Identify which cell holds the provided text, then report its [x, y] central coordinate. 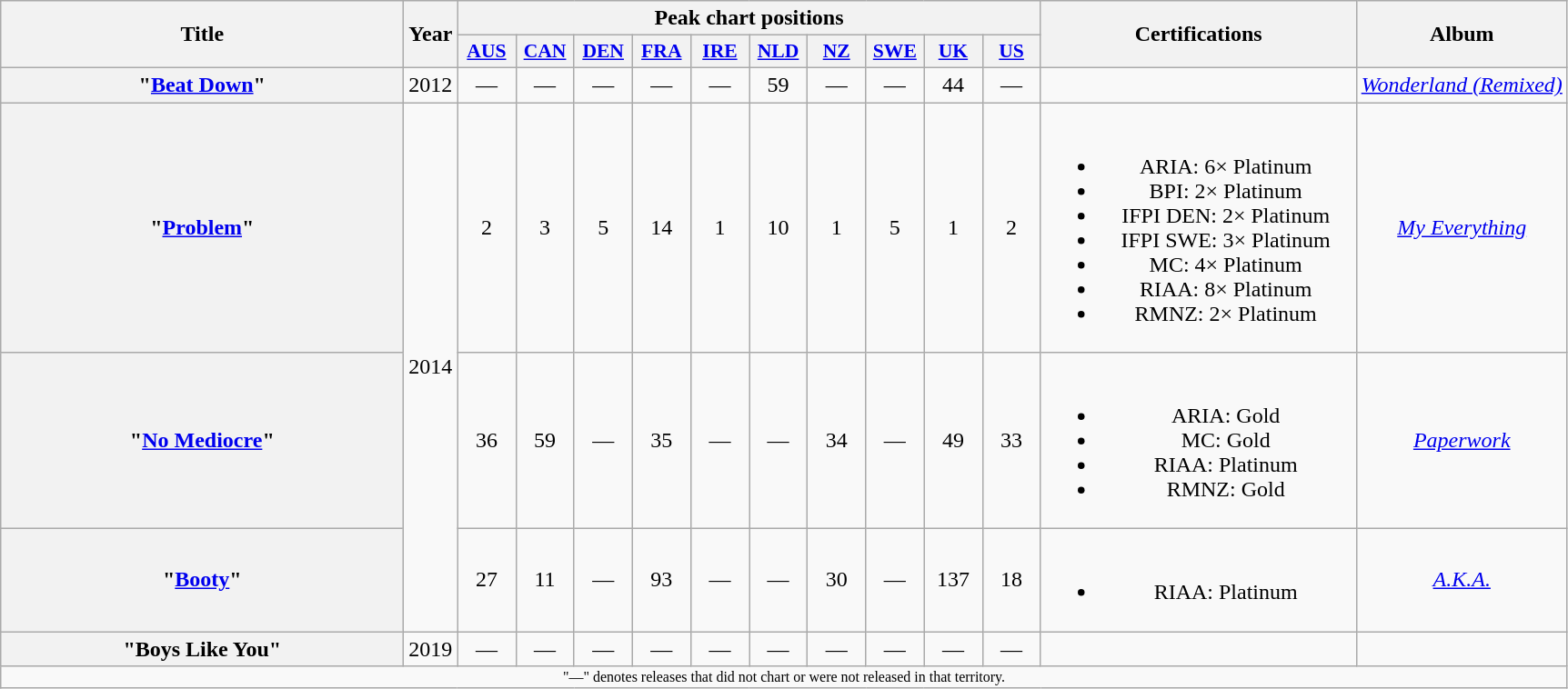
Paperwork [1462, 441]
"Booty" [202, 580]
Album [1462, 35]
"No Mediocre" [202, 441]
A.K.A. [1462, 580]
2019 [431, 649]
Title [202, 35]
35 [661, 441]
27 [487, 580]
93 [661, 580]
30 [837, 580]
DEN [603, 52]
RIAA: Platinum [1199, 580]
11 [545, 580]
UK [953, 52]
SWE [895, 52]
10 [779, 227]
"Problem" [202, 227]
137 [953, 580]
44 [953, 85]
ARIA: 6× PlatinumBPI: 2× PlatinumIFPI DEN: 2× PlatinumIFPI SWE: 3× PlatinumMC: 4× PlatinumRIAA: 8× PlatinumRMNZ: 2× Platinum [1199, 227]
US [1011, 52]
Certifications [1199, 35]
IRE [719, 52]
18 [1011, 580]
CAN [545, 52]
NZ [837, 52]
2012 [431, 85]
34 [837, 441]
"—" denotes releases that did not chart or were not released in that territory. [784, 677]
Year [431, 35]
2014 [431, 366]
"Beat Down" [202, 85]
AUS [487, 52]
FRA [661, 52]
"Boys Like You" [202, 649]
3 [545, 227]
33 [1011, 441]
Peak chart positions [749, 18]
ARIA: GoldMC: GoldRIAA: PlatinumRMNZ: Gold [1199, 441]
36 [487, 441]
Wonderland (Remixed) [1462, 85]
NLD [779, 52]
14 [661, 227]
49 [953, 441]
My Everything [1462, 227]
